Scan for the cell matching the given text and deliver its [x, y] coordinate at center. 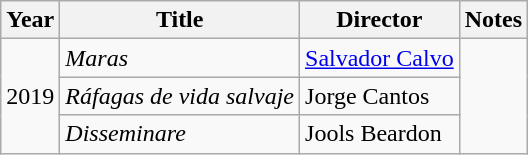
2019 [30, 96]
Salvador Calvo [380, 58]
Jools Beardon [380, 134]
Maras [180, 58]
Year [30, 20]
Disseminare [180, 134]
Jorge Cantos [380, 96]
Notes [493, 20]
Title [180, 20]
Director [380, 20]
Ráfagas de vida salvaje [180, 96]
